Provide the [X, Y] coordinate of the cell's center where the given text is located.  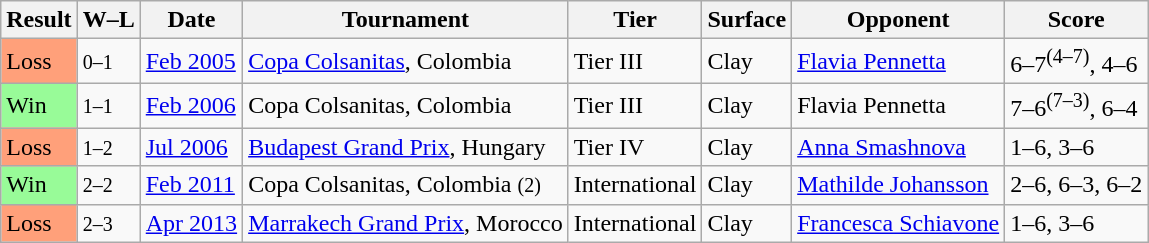
Result [39, 20]
Francesca Schiavone [898, 223]
Mathilde Johansson [898, 185]
Tournament [406, 20]
6–7(4–7), 4–6 [1076, 62]
Jul 2006 [191, 147]
2–2 [108, 185]
Anna Smashnova [898, 147]
Score [1076, 20]
Marrakech Grand Prix, Morocco [406, 223]
0–1 [108, 62]
Tier [635, 20]
Tier IV [635, 147]
Opponent [898, 20]
Surface [747, 20]
Date [191, 20]
Apr 2013 [191, 223]
Budapest Grand Prix, Hungary [406, 147]
2–3 [108, 223]
2–6, 6–3, 6–2 [1076, 185]
W–L [108, 20]
7–6(7–3), 6–4 [1076, 106]
Feb 2005 [191, 62]
Feb 2011 [191, 185]
Feb 2006 [191, 106]
1–1 [108, 106]
Copa Colsanitas, Colombia (2) [406, 185]
1–2 [108, 147]
